Output the [X, Y] coordinate of the center of the cell containing the given text.  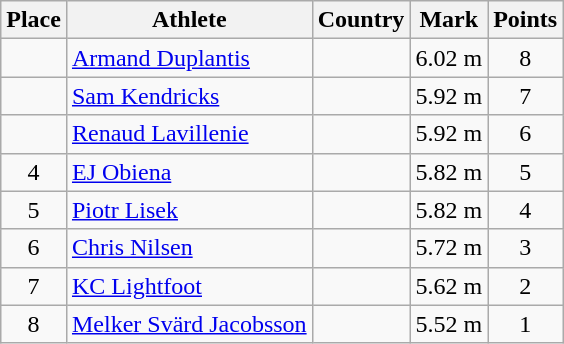
6.02 m [449, 58]
Armand Duplantis [189, 58]
Sam Kendricks [189, 96]
Place [34, 20]
5.62 m [449, 286]
Melker Svärd Jacobsson [189, 324]
Athlete [189, 20]
3 [526, 248]
1 [526, 324]
Renaud Lavillenie [189, 134]
Chris Nilsen [189, 248]
Mark [449, 20]
5.52 m [449, 324]
5.72 m [449, 248]
Piotr Lisek [189, 210]
Points [526, 20]
2 [526, 286]
KC Lightfoot [189, 286]
Country [361, 20]
EJ Obiena [189, 172]
